Return the [X, Y] coordinate for the center point of the cell that contains the specified text.  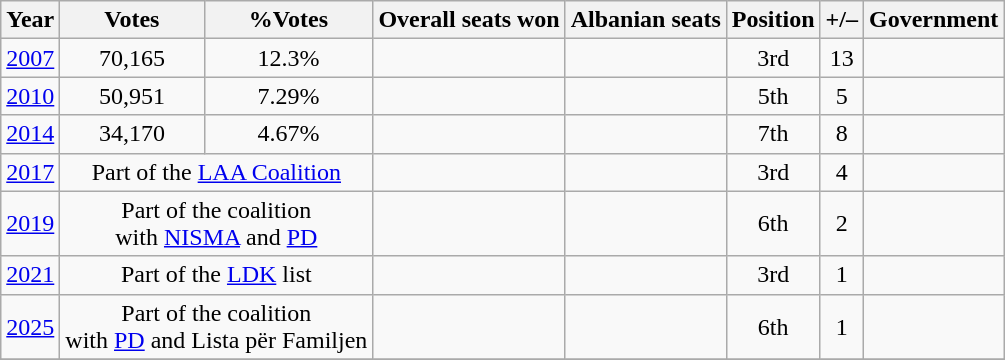
5 [842, 96]
2019 [30, 224]
13 [842, 58]
+/– [842, 20]
Part of the LAA Coalition [216, 172]
70,165 [132, 58]
Part of the coalitionwith PD and Lista për Familjen [216, 326]
34,170 [132, 134]
2025 [30, 326]
12.3% [288, 58]
7.29% [288, 96]
5th [773, 96]
Government [933, 20]
Votes [132, 20]
2021 [30, 275]
Albanian seats [646, 20]
Year [30, 20]
2007 [30, 58]
Part of the LDK list [216, 275]
%Votes [288, 20]
50,951 [132, 96]
Overall seats won [469, 20]
4.67% [288, 134]
7th [773, 134]
2010 [30, 96]
Position [773, 20]
2 [842, 224]
8 [842, 134]
2014 [30, 134]
4 [842, 172]
2017 [30, 172]
Part of the coalitionwith NISMA and PD [216, 224]
